Identify which cell holds the provided text, then report its (X, Y) central coordinate. 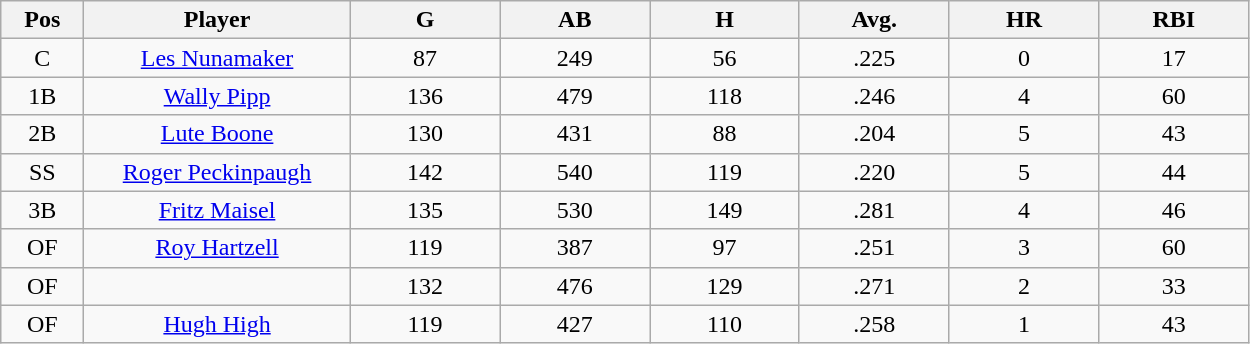
.225 (874, 58)
142 (425, 172)
1B (42, 96)
Player (217, 20)
46 (1174, 210)
130 (425, 134)
Avg. (874, 20)
540 (575, 172)
97 (725, 248)
136 (425, 96)
129 (725, 286)
HR (1024, 20)
SS (42, 172)
Pos (42, 20)
RBI (1174, 20)
Les Nunamaker (217, 58)
110 (725, 324)
87 (425, 58)
3B (42, 210)
387 (575, 248)
Lute Boone (217, 134)
Hugh High (217, 324)
C (42, 58)
44 (1174, 172)
135 (425, 210)
.281 (874, 210)
Wally Pipp (217, 96)
H (725, 20)
249 (575, 58)
476 (575, 286)
3 (1024, 248)
530 (575, 210)
G (425, 20)
118 (725, 96)
17 (1174, 58)
431 (575, 134)
427 (575, 324)
Fritz Maisel (217, 210)
2 (1024, 286)
0 (1024, 58)
AB (575, 20)
.251 (874, 248)
56 (725, 58)
88 (725, 134)
33 (1174, 286)
.271 (874, 286)
.204 (874, 134)
1 (1024, 324)
132 (425, 286)
Roger Peckinpaugh (217, 172)
479 (575, 96)
.258 (874, 324)
.246 (874, 96)
2B (42, 134)
.220 (874, 172)
149 (725, 210)
Roy Hartzell (217, 248)
